Provide the (X, Y) coordinate of the cell's center where the given text is located.  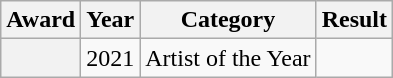
Year (110, 20)
Artist of the Year (228, 58)
2021 (110, 58)
Award (41, 20)
Result (354, 20)
Category (228, 20)
